Return [X, Y] of the center of cell containing provided text 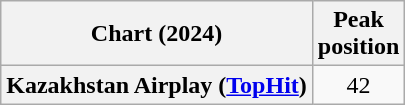
Chart (2024) [157, 34]
42 [358, 85]
Peakposition [358, 34]
Kazakhstan Airplay (TopHit) [157, 85]
